For the text-containing cell, return its midpoint in (X, Y) coordinate format. 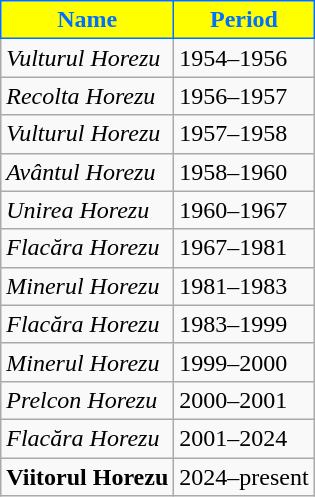
Recolta Horezu (88, 96)
1954–1956 (244, 58)
Viitorul Horezu (88, 477)
1999–2000 (244, 362)
1958–1960 (244, 172)
Prelcon Horezu (88, 400)
1981–1983 (244, 286)
2000–2001 (244, 400)
Period (244, 20)
2024–present (244, 477)
1957–1958 (244, 134)
1956–1957 (244, 96)
Name (88, 20)
2001–2024 (244, 438)
1983–1999 (244, 324)
1960–1967 (244, 210)
Unirea Horezu (88, 210)
Avântul Horezu (88, 172)
1967–1981 (244, 248)
